Output the [X, Y] coordinate of the center of the cell containing the given text.  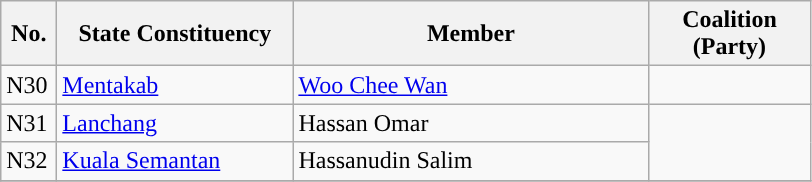
Lanchang [175, 123]
Hassan Omar [471, 123]
Coalition (Party) [730, 34]
N30 [29, 85]
N31 [29, 123]
No. [29, 34]
N32 [29, 161]
State Constituency [175, 34]
Mentakab [175, 85]
Kuala Semantan [175, 161]
Member [471, 34]
Woo Chee Wan [471, 85]
Hassanudin Salim [471, 161]
